Output the [X, Y] coordinate of the center of the cell containing the given text.  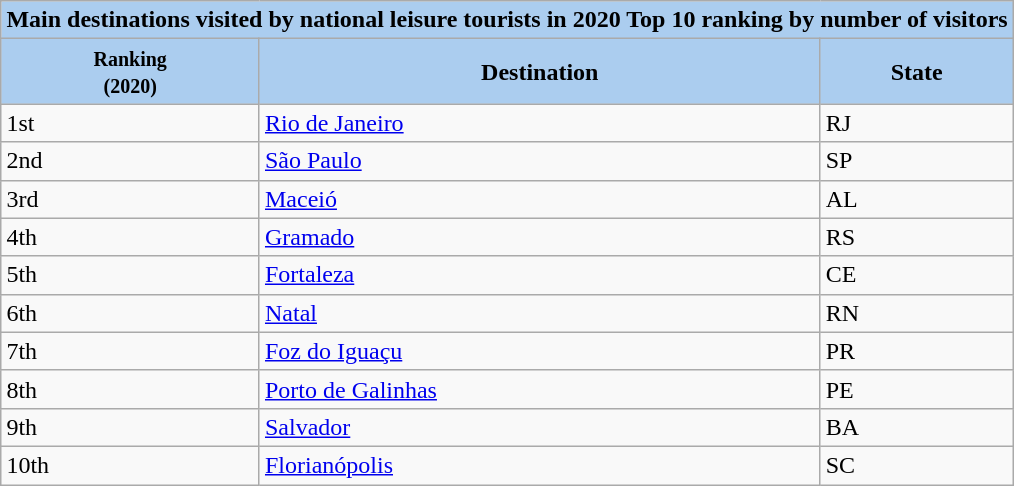
Porto de Galinhas [540, 389]
RJ [916, 123]
7th [130, 351]
10th [130, 465]
9th [130, 427]
Florianópolis [540, 465]
6th [130, 313]
8th [130, 389]
Maceió [540, 199]
SC [916, 465]
Salvador [540, 427]
BA [916, 427]
AL [916, 199]
PE [916, 389]
Fortaleza [540, 275]
Foz do Iguaçu [540, 351]
3rd [130, 199]
2nd [130, 161]
São Paulo [540, 161]
RS [916, 237]
RN [916, 313]
1st [130, 123]
Gramado [540, 237]
State [916, 72]
Rio de Janeiro [540, 123]
5th [130, 275]
PR [916, 351]
4th [130, 237]
Natal [540, 313]
SP [916, 161]
Ranking (2020) [130, 72]
CE [916, 275]
Destination [540, 72]
Main destinations visited by national leisure tourists in 2020 Top 10 ranking by number of visitors [507, 20]
